Capture the cell that displays the provided text and extract its (X, Y) central coordinate. 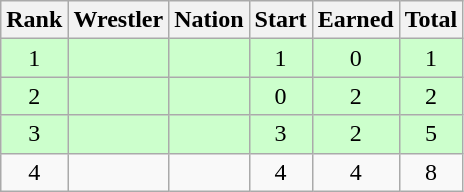
Earned (356, 20)
Wrestler (118, 20)
Rank (34, 20)
5 (431, 134)
8 (431, 172)
Total (431, 20)
Nation (209, 20)
Start (280, 20)
